Capture the cell that displays the provided text and extract its [X, Y] central coordinate. 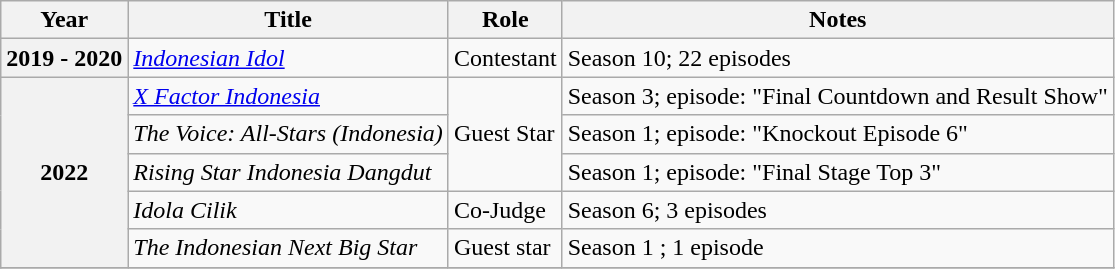
Contestant [505, 58]
Season 3; episode: "Final Countdown and Result Show" [838, 96]
Season 1 ; 1 episode [838, 248]
The Indonesian Next Big Star [288, 248]
2022 [64, 172]
X Factor Indonesia [288, 96]
Title [288, 20]
Season 1; episode: "Knockout Episode 6" [838, 134]
Year [64, 20]
Indonesian Idol [288, 58]
Season 10; 22 episodes [838, 58]
Notes [838, 20]
Idola Cilik [288, 210]
Guest star [505, 248]
The Voice: All-Stars (Indonesia) [288, 134]
Season 1; episode: "Final Stage Top 3" [838, 172]
2019 - 2020 [64, 58]
Guest Star [505, 134]
Rising Star Indonesia Dangdut [288, 172]
Co-Judge [505, 210]
Season 6; 3 episodes [838, 210]
Role [505, 20]
